Scan for the cell matching the given text and deliver its [X, Y] coordinate at center. 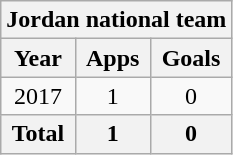
Goals [191, 58]
Jordan national team [116, 20]
Apps [112, 58]
Total [38, 134]
Year [38, 58]
2017 [38, 96]
